For the text-containing cell, return its midpoint in [x, y] coordinate format. 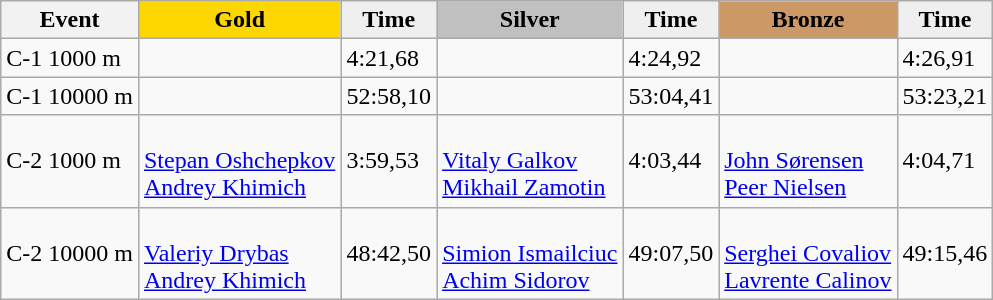
49:15,46 [945, 253]
4:21,68 [389, 58]
48:42,50 [389, 253]
Event [70, 20]
Simion IsmailciucAchim Sidorov [530, 253]
4:26,91 [945, 58]
Vitaly GalkovMikhail Zamotin [530, 161]
C-1 10000 m [70, 96]
53:23,21 [945, 96]
4:04,71 [945, 161]
Bronze [808, 20]
C-2 10000 m [70, 253]
Gold [239, 20]
3:59,53 [389, 161]
C-2 1000 m [70, 161]
52:58,10 [389, 96]
4:24,92 [671, 58]
Stepan OshchepkovAndrey Khimich [239, 161]
John SørensenPeer Nielsen [808, 161]
4:03,44 [671, 161]
53:04,41 [671, 96]
Serghei CovaliovLavrente Calinov [808, 253]
49:07,50 [671, 253]
Valeriy DrybasAndrey Khimich [239, 253]
Silver [530, 20]
C-1 1000 m [70, 58]
